Capture the cell that displays the provided text and extract its [x, y] central coordinate. 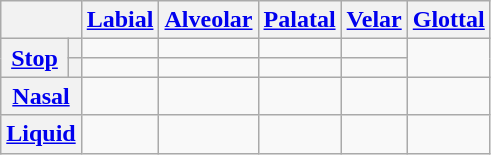
Nasal [41, 96]
Glottal [448, 20]
Palatal [300, 20]
Labial [120, 20]
Liquid [41, 134]
Alveolar [208, 20]
Velar [374, 20]
Stop [35, 58]
